Provide the [x, y] coordinate of the cell's center where the given text is located.  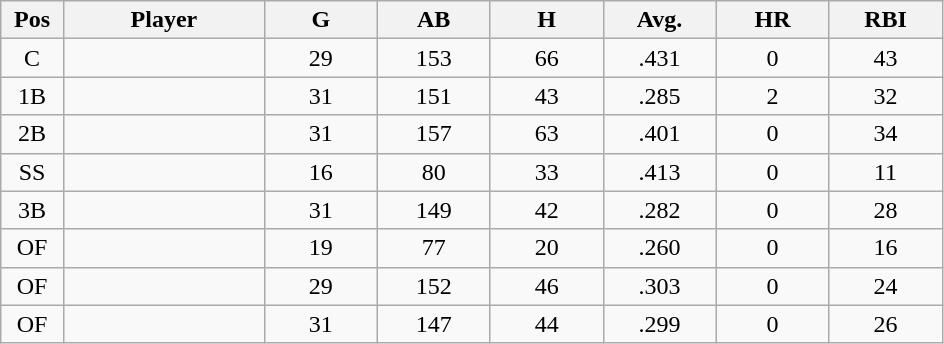
SS [32, 172]
153 [434, 58]
34 [886, 134]
11 [886, 172]
20 [546, 248]
26 [886, 324]
1B [32, 96]
AB [434, 20]
66 [546, 58]
19 [320, 248]
42 [546, 210]
44 [546, 324]
.431 [660, 58]
HR [772, 20]
.299 [660, 324]
.285 [660, 96]
28 [886, 210]
RBI [886, 20]
33 [546, 172]
Pos [32, 20]
46 [546, 286]
C [32, 58]
80 [434, 172]
151 [434, 96]
.303 [660, 286]
2B [32, 134]
3B [32, 210]
Avg. [660, 20]
32 [886, 96]
147 [434, 324]
.282 [660, 210]
149 [434, 210]
63 [546, 134]
152 [434, 286]
77 [434, 248]
24 [886, 286]
2 [772, 96]
.260 [660, 248]
157 [434, 134]
H [546, 20]
.401 [660, 134]
Player [164, 20]
G [320, 20]
.413 [660, 172]
